Extract the [x, y] coordinate from the center of the cell holding the provided text.  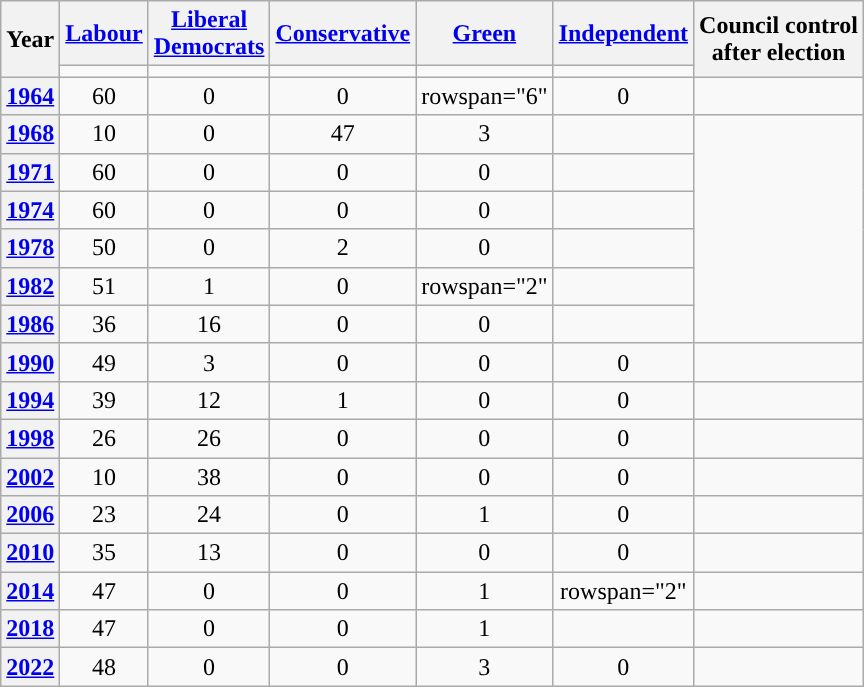
1990 [30, 362]
35 [104, 553]
1986 [30, 324]
Labour [104, 34]
16 [209, 324]
1998 [30, 438]
1974 [30, 210]
2014 [30, 591]
Conservative [343, 34]
48 [104, 667]
24 [209, 515]
1994 [30, 400]
2 [343, 248]
Independent [623, 34]
2010 [30, 553]
2002 [30, 477]
50 [104, 248]
1982 [30, 286]
39 [104, 400]
38 [209, 477]
13 [209, 553]
Green [485, 34]
23 [104, 515]
49 [104, 362]
rowspan="6" [485, 96]
1964 [30, 96]
Liberal Democrats [209, 34]
51 [104, 286]
2022 [30, 667]
1978 [30, 248]
36 [104, 324]
Year [30, 39]
Council controlafter election [779, 39]
2006 [30, 515]
1968 [30, 134]
1971 [30, 172]
12 [209, 400]
2018 [30, 629]
